Search for the cell housing the specified text and yield its (x, y) center coordinate. 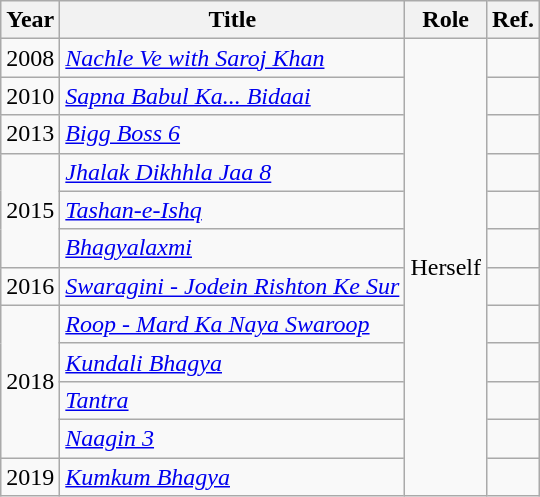
Year (30, 20)
Sapna Babul Ka... Bidaai (232, 96)
2013 (30, 134)
Ref. (514, 20)
Nachle Ve with Saroj Khan (232, 58)
Bigg Boss 6 (232, 134)
Tashan-e-Ishq (232, 210)
2016 (30, 286)
Tantra (232, 400)
2010 (30, 96)
Role (446, 20)
Kumkum Bhagya (232, 477)
2008 (30, 58)
Bhagyalaxmi (232, 248)
2019 (30, 477)
Roop - Mard Ka Naya Swaroop (232, 324)
Kundali Bhagya (232, 362)
2018 (30, 381)
Title (232, 20)
Herself (446, 268)
2015 (30, 210)
Swaragini - Jodein Rishton Ke Sur (232, 286)
Naagin 3 (232, 438)
Jhalak Dikhhla Jaa 8 (232, 172)
